Find where the given text appears and provide that cell's center as (x, y) coordinate. 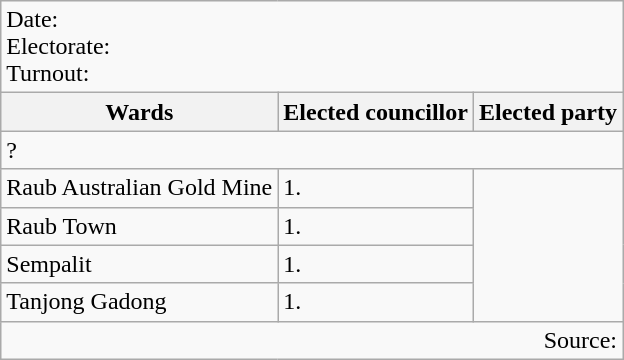
Elected party (548, 112)
Tanjong Gadong (140, 302)
Date: Electorate: Turnout: (312, 47)
Wards (140, 112)
? (312, 150)
Sempalit (140, 264)
Raub Australian Gold Mine (140, 188)
Elected councillor (376, 112)
Raub Town (140, 226)
Source: (312, 340)
